For the text-containing cell, return its midpoint in [x, y] coordinate format. 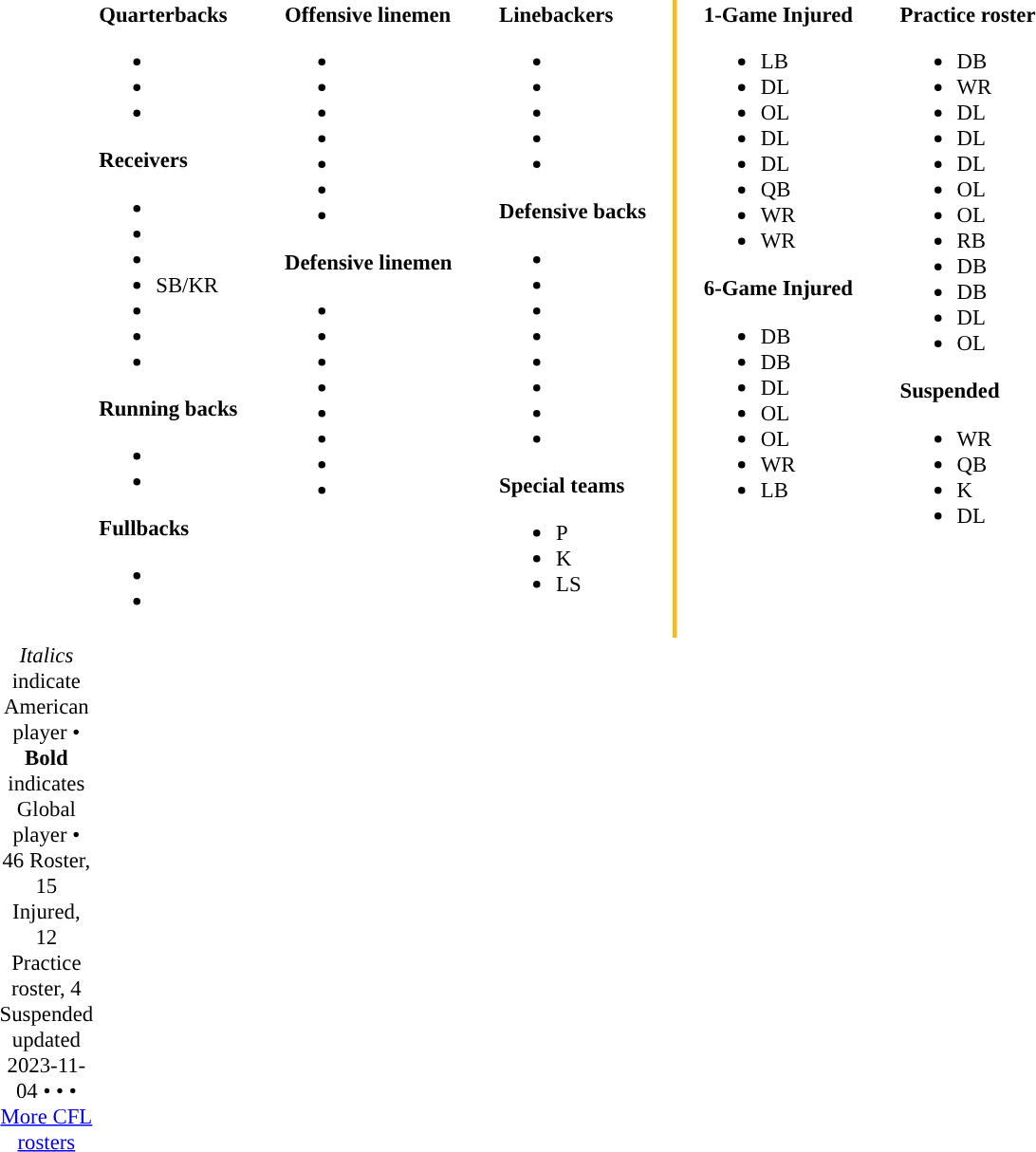
LinebackersDefensive backsSpecial teams P K LS [573, 319]
Offensive linemenDefensive linemen [368, 319]
QuarterbacksReceivers SB/KRRunning backsFullbacks [169, 319]
1-Game Injured LB DL OL DL DL QB WR WR6-Game Injured DB DB DL OL OL WR LB [778, 319]
